Scan for the cell matching the given text and deliver its [X, Y] coordinate at center. 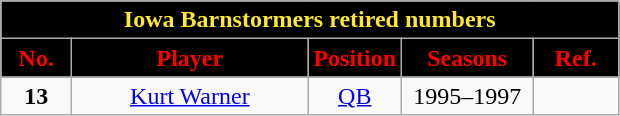
1995–1997 [468, 96]
QB [355, 96]
Kurt Warner [190, 96]
Iowa Barnstormers retired numbers [310, 20]
Player [190, 58]
Seasons [468, 58]
Position [355, 58]
Ref. [576, 58]
13 [36, 96]
No. [36, 58]
